For the text-containing cell, return its midpoint in (x, y) coordinate format. 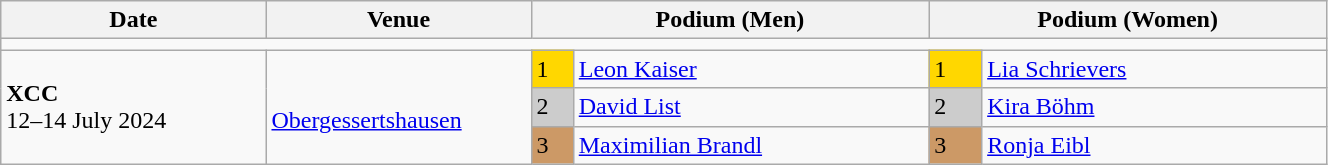
Kira Böhm (1154, 107)
David List (751, 107)
Leon Kaiser (751, 69)
Obergessertshausen (398, 107)
Maximilian Brandl (751, 145)
Podium (Women) (1128, 20)
Date (134, 20)
Lia Schrievers (1154, 69)
Ronja Eibl (1154, 145)
Venue (398, 20)
XCC 12–14 July 2024 (134, 107)
Podium (Men) (730, 20)
